Determine the [x, y] coordinate at the center of the cell enclosing the given text.  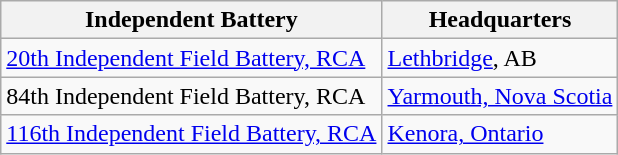
Yarmouth, Nova Scotia [500, 96]
116th Independent Field Battery, RCA [192, 134]
Independent Battery [192, 20]
Lethbridge, AB [500, 58]
Kenora, Ontario [500, 134]
Headquarters [500, 20]
20th Independent Field Battery, RCA [192, 58]
84th Independent Field Battery, RCA [192, 96]
